Scan for the cell matching the given text and deliver its [X, Y] coordinate at center. 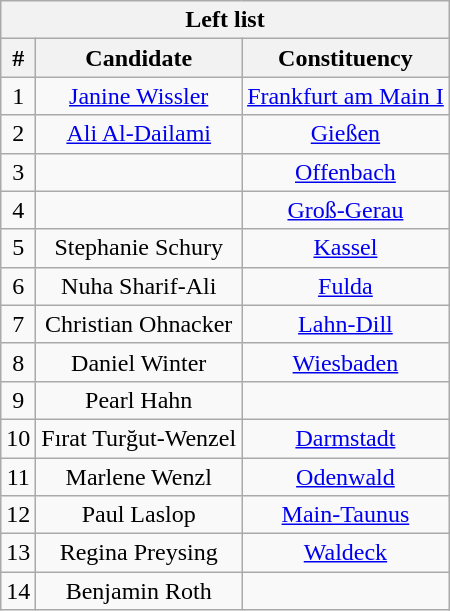
3 [18, 172]
5 [18, 248]
Odenwald [346, 477]
13 [18, 553]
Benjamin Roth [139, 591]
Christian Ohnacker [139, 324]
Stephanie Schury [139, 248]
Offenbach [346, 172]
Lahn-Dill [346, 324]
Janine Wissler [139, 96]
Left list [226, 20]
Main-Taunus [346, 515]
Groß-Gerau [346, 210]
Regina Preysing [139, 553]
Kassel [346, 248]
6 [18, 286]
Candidate [139, 58]
11 [18, 477]
2 [18, 134]
Frankfurt am Main I [346, 96]
7 [18, 324]
Constituency [346, 58]
9 [18, 400]
14 [18, 591]
Wiesbaden [346, 362]
Pearl Hahn [139, 400]
Darmstadt [346, 438]
Nuha Sharif-Ali [139, 286]
12 [18, 515]
4 [18, 210]
Gießen [346, 134]
Daniel Winter [139, 362]
Waldeck [346, 553]
Marlene Wenzl [139, 477]
1 [18, 96]
Fırat Turğut-Wenzel [139, 438]
Fulda [346, 286]
10 [18, 438]
8 [18, 362]
Paul Laslop [139, 515]
Ali Al-Dailami [139, 134]
# [18, 58]
